Provide the [X, Y] coordinate of the cell's center where the given text is located.  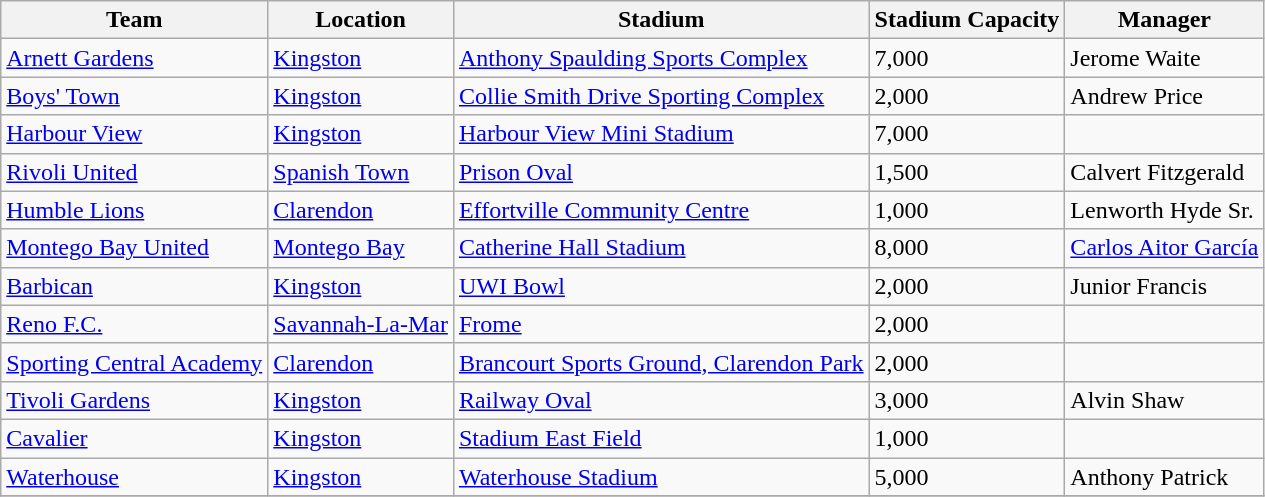
5,000 [967, 477]
Railway Oval [661, 400]
Lenworth Hyde Sr. [1164, 210]
Alvin Shaw [1164, 400]
Sporting Central Academy [134, 362]
Anthony Spaulding Sports Complex [661, 58]
Location [361, 20]
Jerome Waite [1164, 58]
Anthony Patrick [1164, 477]
Stadium Capacity [967, 20]
Brancourt Sports Ground, Clarendon Park [661, 362]
Carlos Aitor García [1164, 248]
8,000 [967, 248]
3,000 [967, 400]
Montego Bay United [134, 248]
Cavalier [134, 438]
Junior Francis [1164, 286]
Catherine Hall Stadium [661, 248]
1,500 [967, 172]
Spanish Town [361, 172]
Rivoli United [134, 172]
Humble Lions [134, 210]
Montego Bay [361, 248]
Waterhouse [134, 477]
Waterhouse Stadium [661, 477]
Effortville Community Centre [661, 210]
UWI Bowl [661, 286]
Barbican [134, 286]
Prison Oval [661, 172]
Tivoli Gardens [134, 400]
Harbour View Mini Stadium [661, 134]
Stadium [661, 20]
Andrew Price [1164, 96]
Manager [1164, 20]
Team [134, 20]
Frome [661, 324]
Savannah-La-Mar [361, 324]
Calvert Fitzgerald [1164, 172]
Harbour View [134, 134]
Stadium East Field [661, 438]
Arnett Gardens [134, 58]
Boys' Town [134, 96]
Reno F.C. [134, 324]
Collie Smith Drive Sporting Complex [661, 96]
